Return the [x, y] coordinate for the center point of the cell that contains the specified text.  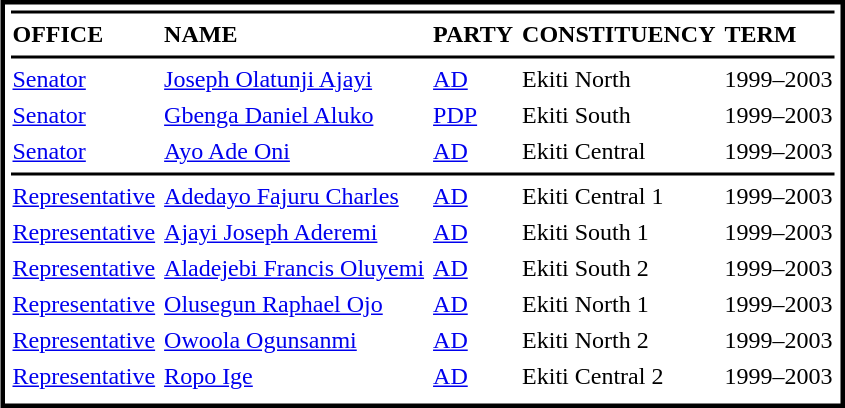
CONSTITUENCY [619, 35]
Joseph Olatunji Ajayi [294, 79]
TERM [778, 35]
Ayo Ade Oni [294, 151]
Gbenga Daniel Aluko [294, 115]
PDP [474, 115]
PARTY [474, 35]
Ekiti Central 1 [619, 197]
Adedayo Fajuru Charles [294, 197]
Ekiti North 1 [619, 305]
Ekiti South 1 [619, 233]
Owoola Ogunsanmi [294, 341]
Olusegun Raphael Ojo [294, 305]
Ekiti Central [619, 151]
Ajayi Joseph Aderemi [294, 233]
Ekiti Central 2 [619, 377]
Ekiti North [619, 79]
Ekiti South [619, 115]
Ropo Ige [294, 377]
Ekiti North 2 [619, 341]
Ekiti South 2 [619, 269]
NAME [294, 35]
OFFICE [84, 35]
Aladejebi Francis Oluyemi [294, 269]
